Pinpoint the cell where the given text exists, returning its [x, y] midpoint coordinate. 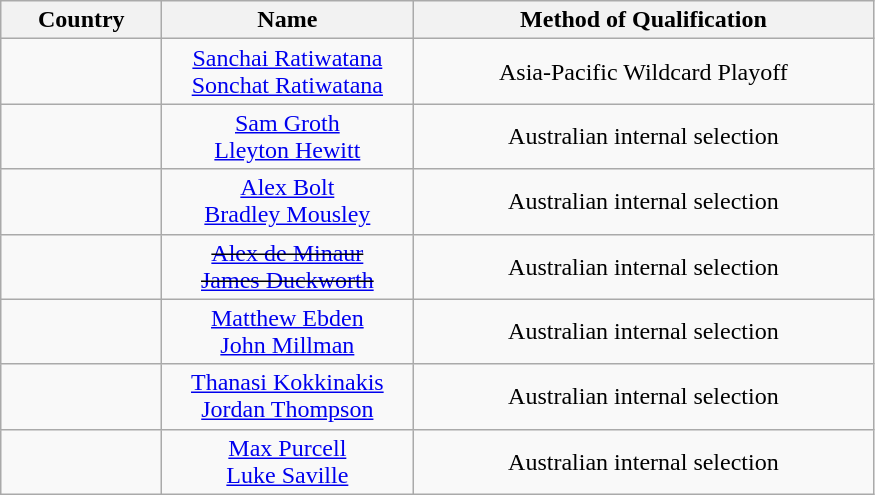
Alex BoltBradley Mousley [288, 202]
Thanasi KokkinakisJordan Thompson [288, 396]
Sam GrothLleyton Hewitt [288, 136]
Max PurcellLuke Saville [288, 462]
Matthew EbdenJohn Millman [288, 332]
Sanchai RatiwatanaSonchat Ratiwatana [288, 72]
Name [288, 20]
Asia-Pacific Wildcard Playoff [644, 72]
Alex de MinaurJames Duckworth [288, 266]
Country [82, 20]
Method of Qualification [644, 20]
